Scan for the cell matching the given text and deliver its [x, y] coordinate at center. 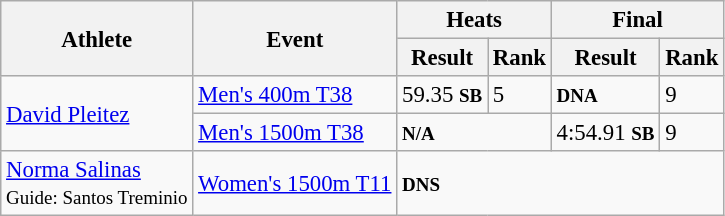
DNA [606, 95]
Men's 1500m T38 [295, 133]
David Pleitez [97, 114]
Heats [474, 20]
4:54.91 SB [606, 133]
Event [295, 38]
Athlete [97, 38]
Norma SalinasGuide: Santos Treminio [97, 184]
Women's 1500m T11 [295, 184]
N/A [474, 133]
59.35 SB [442, 95]
5 [520, 95]
Men's 400m T38 [295, 95]
Final [637, 20]
DNS [560, 184]
